From the cell containing the given text, extract its center point as (x, y) coordinate. 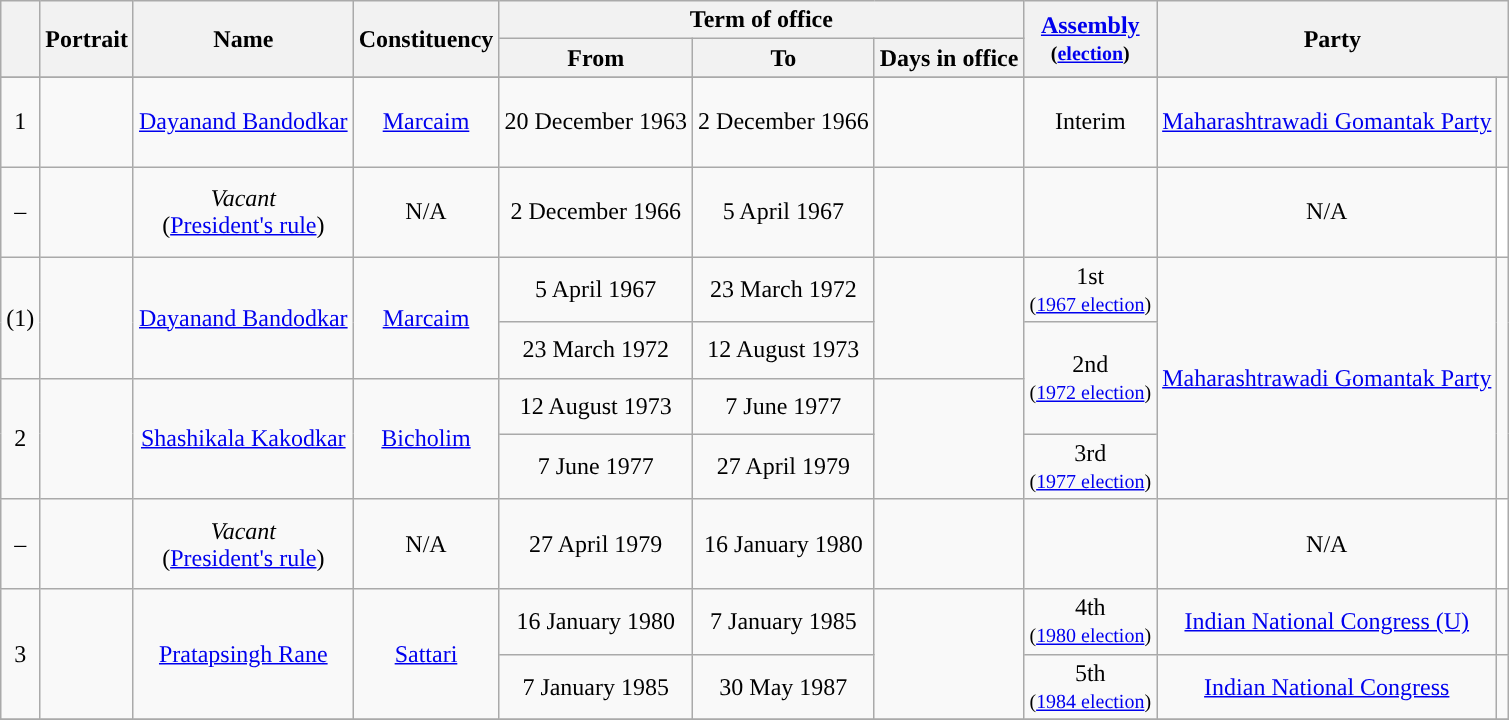
To (784, 58)
30 May 1987 (784, 686)
1 (20, 122)
2 (20, 438)
Indian National Congress (1327, 686)
Shashikala Kakodkar (243, 438)
Term of office (762, 20)
3rd(1977 election) (1090, 466)
1st(1967 election) (1090, 290)
Sattari (426, 654)
Pratapsingh Rane (243, 654)
Bicholim (426, 438)
2nd(1972 election) (1090, 378)
From (596, 58)
Portrait (87, 39)
5th(1984 election) (1090, 686)
(1) (20, 318)
Constituency (426, 39)
4th(1980 election) (1090, 622)
Days in office (949, 58)
Party (1332, 39)
3 (20, 654)
Assembly(election) (1090, 39)
Indian National Congress (U) (1327, 622)
Name (243, 39)
Interim (1090, 122)
20 December 1963 (596, 122)
